Find where the given text appears and provide that cell's center as (x, y) coordinate. 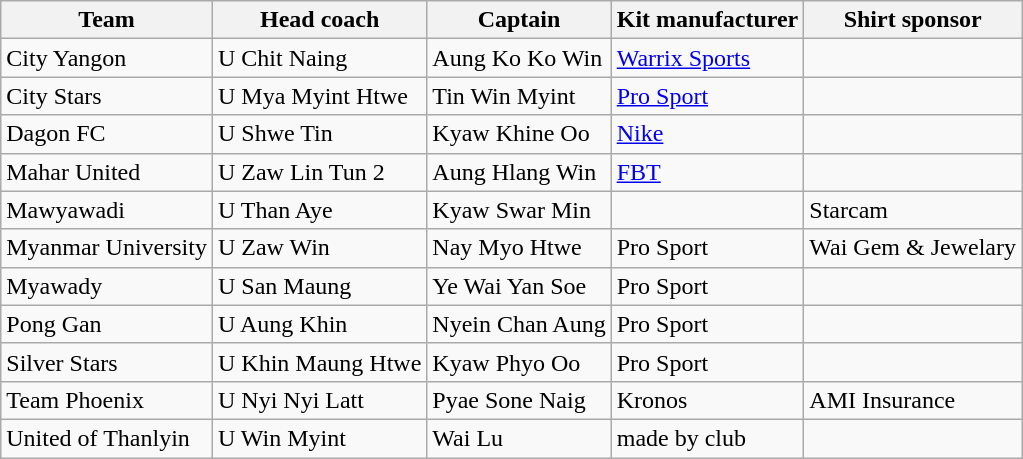
Wai Gem & Jewelary (913, 248)
U Win Myint (319, 438)
Team (107, 20)
Kyaw Swar Min (519, 210)
Nay Myo Htwe (519, 248)
U Than Aye (319, 210)
Kronos (708, 400)
Captain (519, 20)
Tin Win Myint (519, 96)
U Chit Naing (319, 58)
Kyaw Khine Oo (519, 134)
Head coach (319, 20)
Mawyawadi (107, 210)
Shirt sponsor (913, 20)
U Aung Khin (319, 324)
Team Phoenix (107, 400)
Wai Lu (519, 438)
U Zaw Win (319, 248)
AMI Insurance (913, 400)
FBT (708, 172)
Silver Stars (107, 362)
Aung Hlang Win (519, 172)
Ye Wai Yan Soe (519, 286)
U Khin Maung Htwe (319, 362)
Nike (708, 134)
U Zaw Lin Tun 2 (319, 172)
Warrix Sports (708, 58)
Myanmar University (107, 248)
United of Thanlyin (107, 438)
Pong Gan (107, 324)
Pyae Sone Naig (519, 400)
Mahar United (107, 172)
U San Maung (319, 286)
Starcam (913, 210)
U Shwe Tin (319, 134)
City Yangon (107, 58)
Aung Ko Ko Win (519, 58)
City Stars (107, 96)
U Mya Myint Htwe (319, 96)
Kit manufacturer (708, 20)
Dagon FC (107, 134)
Myawady (107, 286)
Kyaw Phyo Oo (519, 362)
made by club (708, 438)
U Nyi Nyi Latt (319, 400)
Nyein Chan Aung (519, 324)
